Capture the cell that displays the provided text and extract its (X, Y) central coordinate. 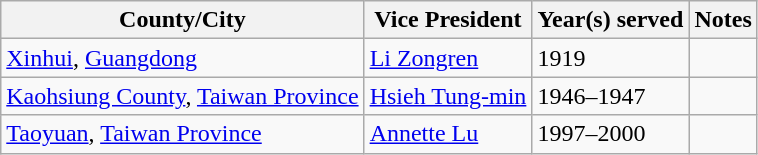
Year(s) served (610, 20)
Li Zongren (448, 58)
Annette Lu (448, 134)
Vice President (448, 20)
Xinhui, Guangdong (182, 58)
County/City (182, 20)
Hsieh Tung-min (448, 96)
Kaohsiung County, Taiwan Province (182, 96)
1946–1947 (610, 96)
1997–2000 (610, 134)
Taoyuan, Taiwan Province (182, 134)
1919 (610, 58)
Notes (723, 20)
